Determine the (X, Y) coordinate at the center of the cell enclosing the given text.  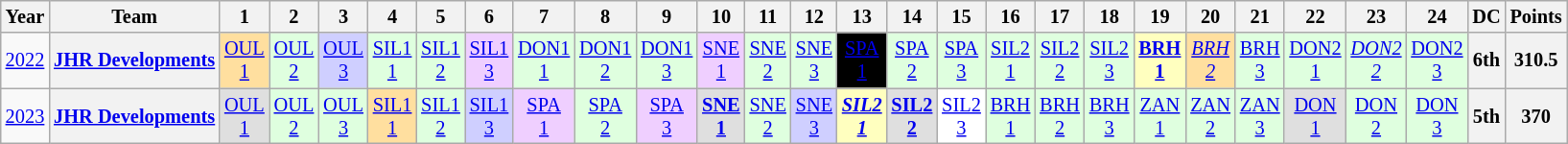
9 (667, 16)
16 (1011, 16)
DON12 (605, 60)
Year (25, 16)
12 (814, 16)
5 (440, 16)
1 (245, 16)
2023 (25, 116)
22 (1315, 16)
3 (343, 16)
DON2 (1377, 116)
DON1 (1315, 116)
11 (768, 16)
ZAN3 (1260, 116)
18 (1110, 16)
2022 (25, 60)
14 (913, 16)
8 (605, 16)
20 (1210, 16)
15 (961, 16)
21 (1260, 16)
DC (1486, 16)
DON23 (1437, 60)
DON11 (544, 60)
13 (862, 16)
24 (1437, 16)
DON22 (1377, 60)
ZAN1 (1159, 116)
17 (1060, 16)
Points (1536, 16)
310.5 (1536, 60)
Team (134, 16)
2 (294, 16)
19 (1159, 16)
6th (1486, 60)
6 (489, 16)
DON21 (1315, 60)
DON3 (1437, 116)
4 (392, 16)
DON13 (667, 60)
7 (544, 16)
10 (721, 16)
ZAN2 (1210, 116)
23 (1377, 16)
370 (1536, 116)
5th (1486, 116)
